Extract the [X, Y] coordinate from the center of the cell holding the provided text.  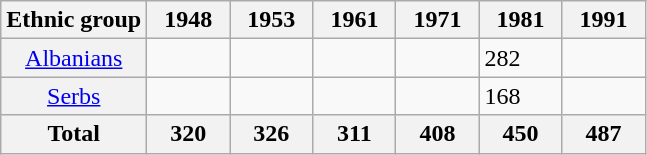
1971 [438, 20]
408 [438, 134]
1991 [604, 20]
311 [354, 134]
320 [188, 134]
1961 [354, 20]
Total [74, 134]
450 [520, 134]
Albanians [74, 58]
326 [272, 134]
1953 [272, 20]
1948 [188, 20]
487 [604, 134]
282 [520, 58]
Ethnic group [74, 20]
168 [520, 96]
Serbs [74, 96]
1981 [520, 20]
